Determine the (x, y) coordinate at the center of the cell enclosing the given text.  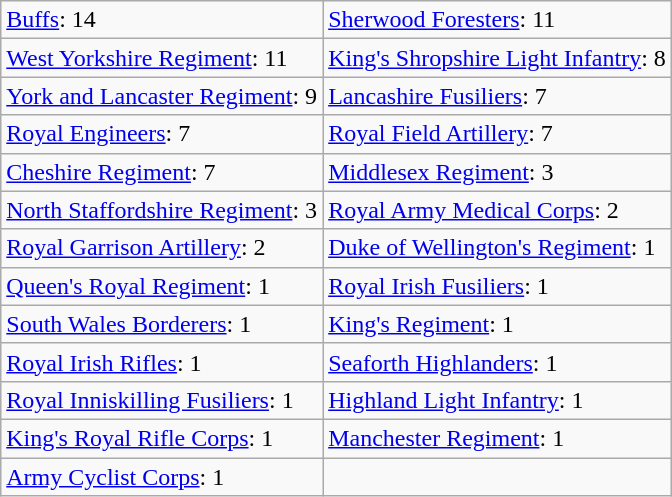
Highland Light Infantry: 1 (498, 400)
North Staffordshire Regiment: 3 (162, 210)
Middlesex Regiment: 3 (498, 172)
Royal Army Medical Corps: 2 (498, 210)
Manchester Regiment: 1 (498, 438)
Royal Field Artillery: 7 (498, 134)
Royal Irish Rifles: 1 (162, 362)
King's Shropshire Light Infantry: 8 (498, 58)
Royal Engineers: 7 (162, 134)
Cheshire Regiment: 7 (162, 172)
Lancashire Fusiliers: 7 (498, 96)
York and Lancaster Regiment: 9 (162, 96)
South Wales Borderers: 1 (162, 324)
Seaforth Highlanders: 1 (498, 362)
Army Cyclist Corps: 1 (162, 477)
King's Royal Rifle Corps: 1 (162, 438)
Royal Inniskilling Fusiliers: 1 (162, 400)
King's Regiment: 1 (498, 324)
West Yorkshire Regiment: 11 (162, 58)
Royal Garrison Artillery: 2 (162, 248)
Buffs: 14 (162, 20)
Queen's Royal Regiment: 1 (162, 286)
Sherwood Foresters: 11 (498, 20)
Duke of Wellington's Regiment: 1 (498, 248)
Royal Irish Fusiliers: 1 (498, 286)
